Determine the [x, y] coordinate at the center of the cell enclosing the given text.  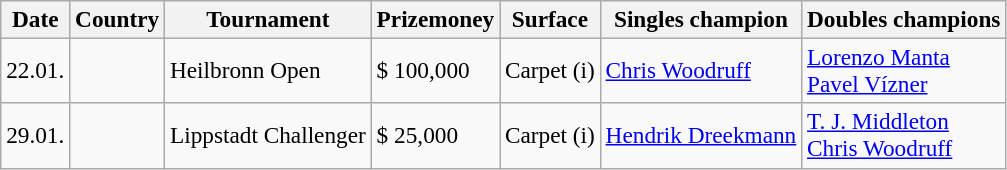
Lorenzo Manta Pavel Vízner [904, 70]
29.01. [36, 136]
$ 100,000 [435, 70]
Lippstadt Challenger [268, 136]
22.01. [36, 70]
Hendrik Dreekmann [700, 136]
Tournament [268, 19]
Chris Woodruff [700, 70]
Date [36, 19]
Country [118, 19]
Heilbronn Open [268, 70]
Singles champion [700, 19]
Surface [550, 19]
$ 25,000 [435, 136]
Prizemoney [435, 19]
T. J. Middleton Chris Woodruff [904, 136]
Doubles champions [904, 19]
